Determine the [x, y] coordinate at the center of the cell enclosing the given text.  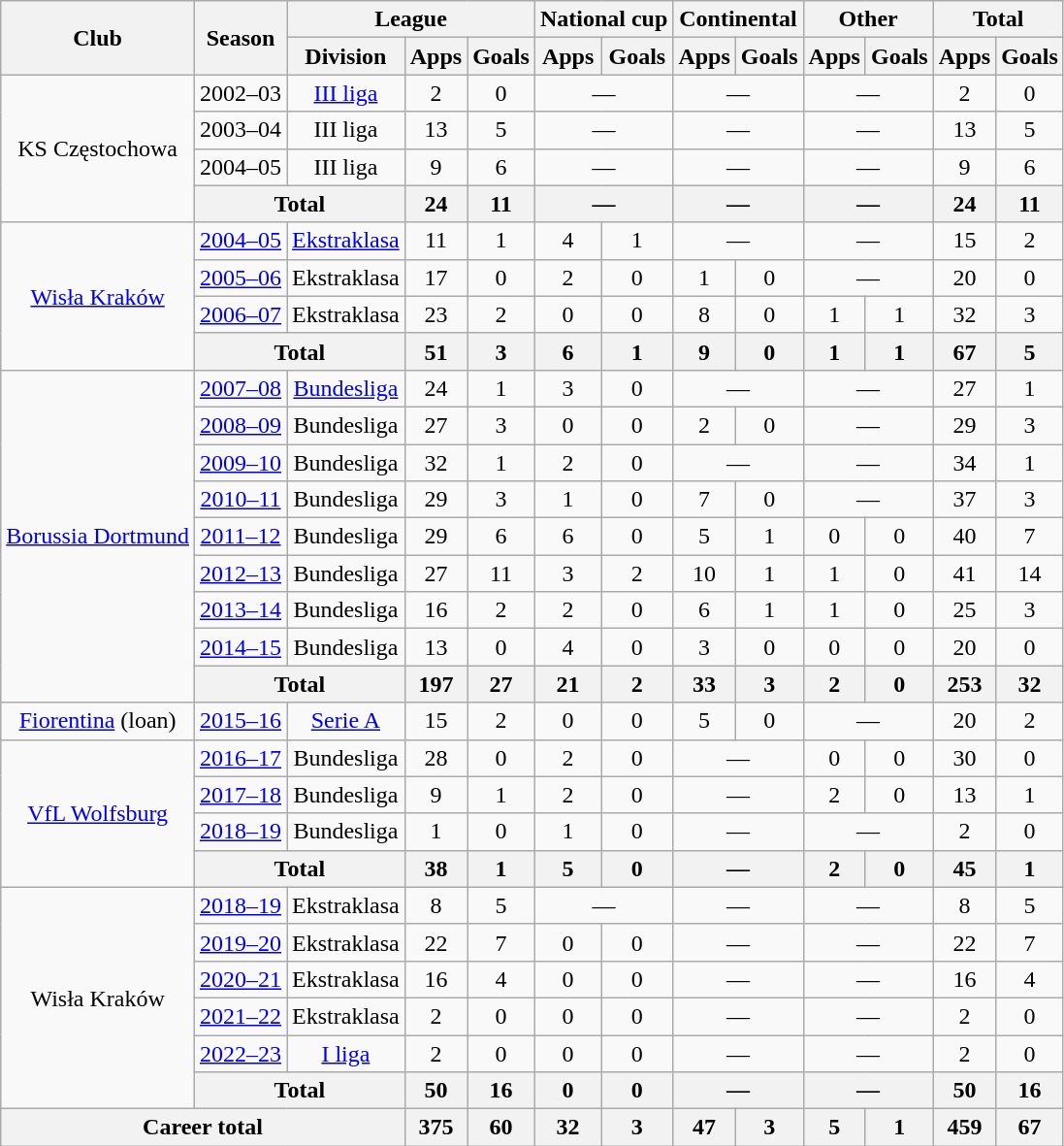
Borussia Dortmund [98, 536]
375 [435, 1128]
17 [435, 278]
2008–09 [241, 425]
2012–13 [241, 573]
League [411, 19]
2010–11 [241, 500]
Serie A [346, 721]
2016–17 [241, 758]
2007–08 [241, 388]
2009–10 [241, 463]
10 [704, 573]
2002–03 [241, 93]
47 [704, 1128]
38 [435, 868]
Fiorentina (loan) [98, 721]
Career total [203, 1128]
2015–16 [241, 721]
Club [98, 38]
37 [964, 500]
I liga [346, 1053]
Other [868, 19]
Continental [738, 19]
VfL Wolfsburg [98, 813]
21 [567, 684]
2021–22 [241, 1016]
197 [435, 684]
23 [435, 314]
2022–23 [241, 1053]
25 [964, 610]
459 [964, 1128]
2006–07 [241, 314]
41 [964, 573]
2011–12 [241, 537]
Season [241, 38]
2003–04 [241, 130]
60 [501, 1128]
2020–21 [241, 979]
34 [964, 463]
14 [1030, 573]
2005–06 [241, 278]
51 [435, 351]
40 [964, 537]
Division [346, 56]
33 [704, 684]
30 [964, 758]
2019–20 [241, 942]
28 [435, 758]
253 [964, 684]
2017–18 [241, 795]
2013–14 [241, 610]
National cup [603, 19]
45 [964, 868]
2014–15 [241, 647]
KS Częstochowa [98, 148]
